Find where the given text appears and provide that cell's center as [x, y] coordinate. 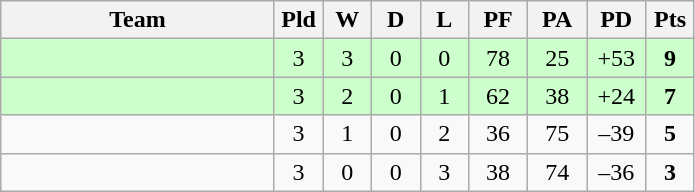
PF [498, 20]
Team [138, 20]
–36 [616, 172]
74 [558, 172]
9 [670, 58]
78 [498, 58]
36 [498, 134]
7 [670, 96]
D [396, 20]
–39 [616, 134]
PD [616, 20]
5 [670, 134]
25 [558, 58]
W [348, 20]
+24 [616, 96]
62 [498, 96]
Pld [298, 20]
L [444, 20]
Pts [670, 20]
PA [558, 20]
+53 [616, 58]
75 [558, 134]
